Search for the cell housing the specified text and yield its (x, y) center coordinate. 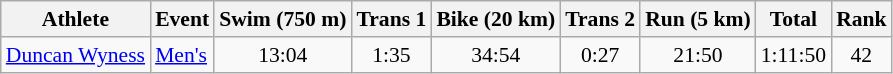
0:27 (600, 55)
13:04 (282, 55)
Swim (750 m) (282, 19)
Duncan Wyness (76, 55)
1:11:50 (794, 55)
Bike (20 km) (496, 19)
Total (794, 19)
Event (182, 19)
34:54 (496, 55)
Rank (862, 19)
Trans 2 (600, 19)
Men's (182, 55)
Trans 1 (391, 19)
21:50 (698, 55)
1:35 (391, 55)
Athlete (76, 19)
42 (862, 55)
Run (5 km) (698, 19)
